Find where the given text appears and provide that cell's center as [X, Y] coordinate. 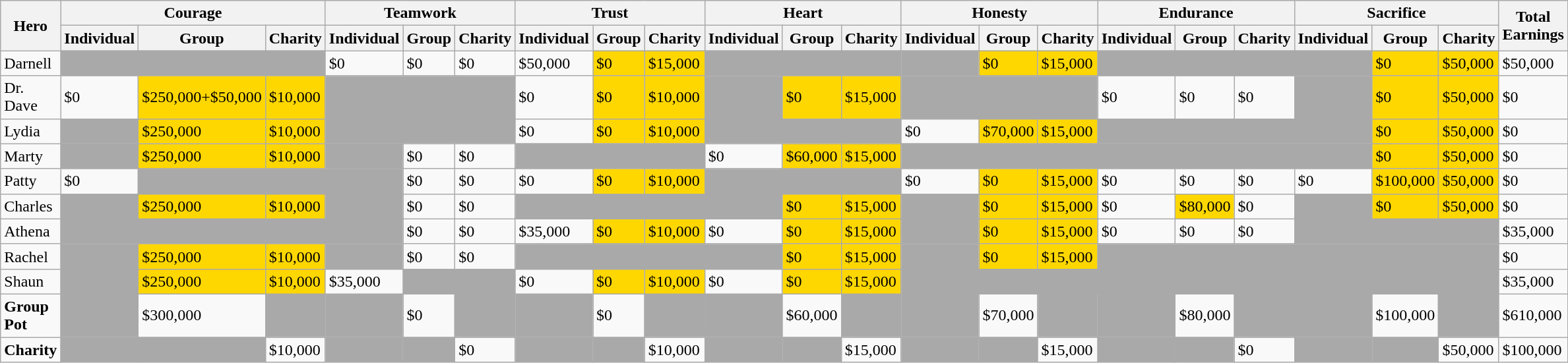
Trust [610, 13]
$610,000 [1533, 315]
Hero [30, 26]
$250,000+$50,000 [202, 98]
Total Earnings [1533, 26]
Sacrifice [1396, 13]
Athena [30, 231]
Endurance [1196, 13]
Darnell [30, 63]
Heart [803, 13]
Lydia [30, 131]
Rachel [30, 256]
Shaun [30, 281]
Group Pot [30, 315]
$300,000 [202, 315]
Patty [30, 181]
Courage [193, 13]
Marty [30, 156]
Honesty [999, 13]
Charles [30, 206]
Teamwork [420, 13]
Dr. Dave [30, 98]
